Find where the given text appears and provide that cell's center as (X, Y) coordinate. 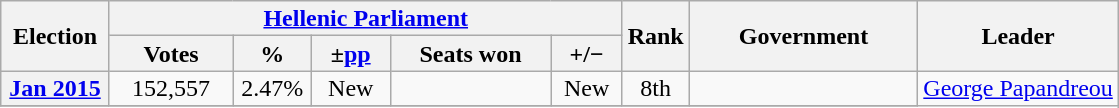
Votes (171, 54)
Rank (656, 36)
Hellenic Parliament (366, 18)
Government (804, 36)
Leader (1018, 36)
Election (56, 36)
% (272, 54)
Jan 2015 (56, 88)
+/− (586, 54)
George Papandreou (1018, 88)
±pp (350, 54)
152,557 (171, 88)
Seats won (470, 54)
8th (656, 88)
2.47% (272, 88)
